Identify which cell holds the provided text, then report its [x, y] central coordinate. 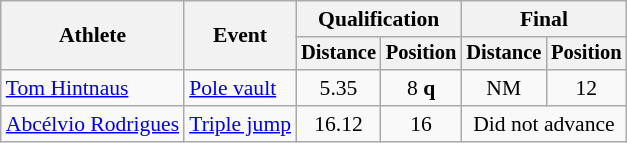
12 [586, 88]
Qualification [378, 19]
Triple jump [240, 124]
Abcélvio Rodrigues [92, 124]
16.12 [338, 124]
8 q [421, 88]
Pole vault [240, 88]
Athlete [92, 36]
16 [421, 124]
Did not advance [544, 124]
Final [544, 19]
Tom Hintnaus [92, 88]
5.35 [338, 88]
NM [504, 88]
Event [240, 36]
